Identify which cell holds the provided text, then report its (x, y) central coordinate. 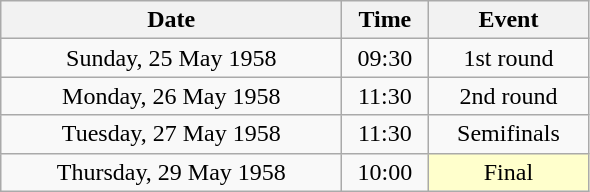
10:00 (385, 172)
Tuesday, 27 May 1958 (172, 134)
1st round (508, 58)
Time (385, 20)
2nd round (508, 96)
Sunday, 25 May 1958 (172, 58)
Thursday, 29 May 1958 (172, 172)
09:30 (385, 58)
Final (508, 172)
Monday, 26 May 1958 (172, 96)
Date (172, 20)
Semifinals (508, 134)
Event (508, 20)
